Provide the (X, Y) coordinate of the cell's center where the given text is located.  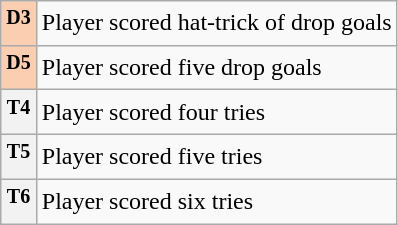
D5 (19, 68)
D3 (19, 24)
Player scored five tries (216, 156)
Player scored five drop goals (216, 68)
T4 (19, 112)
T5 (19, 156)
T6 (19, 202)
Player scored six tries (216, 202)
Player scored four tries (216, 112)
Player scored hat-trick of drop goals (216, 24)
